Determine the (X, Y) coordinate at the center of the cell enclosing the given text.  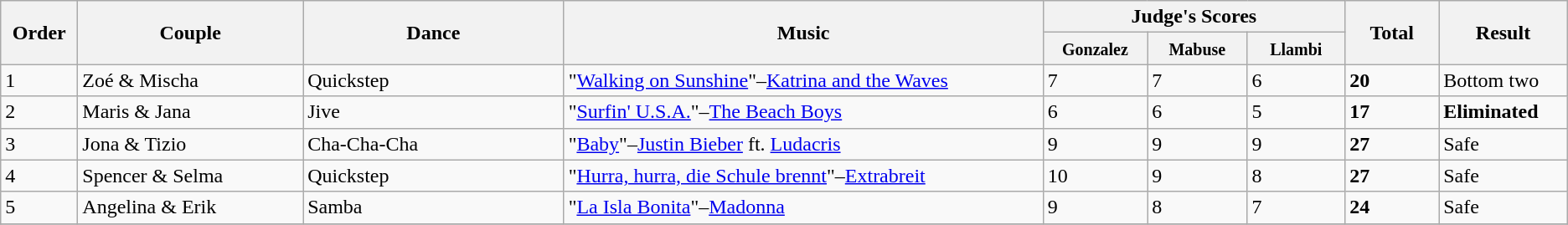
Music (803, 33)
Jive (434, 112)
2 (39, 112)
Order (39, 33)
Maris & Jana (191, 112)
Eliminated (1504, 112)
Dance (434, 33)
Gonzalez (1095, 49)
Couple (191, 33)
24 (1392, 207)
17 (1392, 112)
Samba (434, 207)
3 (39, 144)
Mabuse (1198, 49)
20 (1392, 80)
Cha-Cha-Cha (434, 144)
"Hurra, hurra, die Schule brennt"–Extrabreit (803, 176)
Angelina & Erik (191, 207)
Judge's Scores (1194, 17)
Llambi (1297, 49)
"Surfin' U.S.A."–The Beach Boys (803, 112)
Bottom two (1504, 80)
1 (39, 80)
"La Isla Bonita"–Madonna (803, 207)
"Baby"–Justin Bieber ft. Ludacris (803, 144)
4 (39, 176)
Result (1504, 33)
"Walking on Sunshine"–Katrina and the Waves (803, 80)
Jona & Tizio (191, 144)
Spencer & Selma (191, 176)
Total (1392, 33)
10 (1095, 176)
Zoé & Mischa (191, 80)
